Output the (X, Y) coordinate of the center of the cell containing the given text.  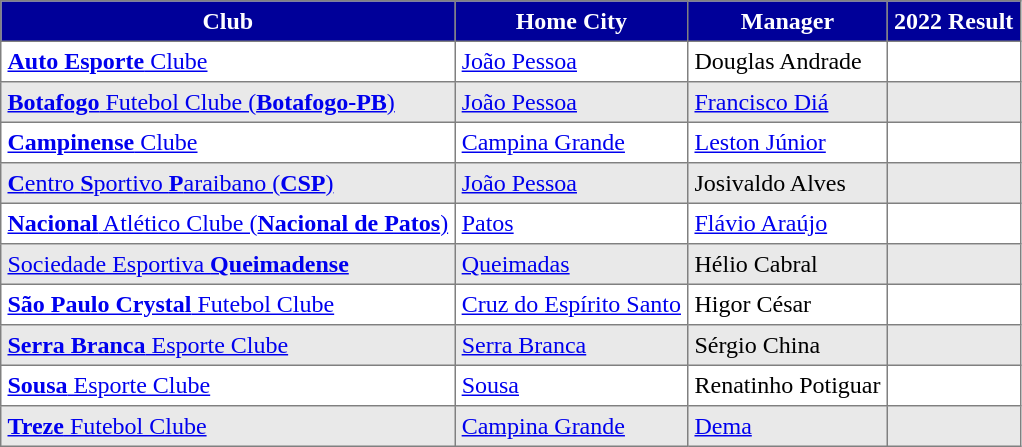
Francisco Diá (788, 102)
Cruz do Espírito Santo (572, 304)
São Paulo Crystal Futebol Clube (228, 304)
Auto Esporte Clube (228, 61)
Josivaldo Alves (788, 183)
Serra Branca (572, 345)
Douglas Andrade (788, 61)
Club (228, 21)
Flávio Araújo (788, 223)
Leston Júnior (788, 142)
Botafogo Futebol Clube (Botafogo-PB) (228, 102)
Centro Sportivo Paraibano (CSP) (228, 183)
Sociedade Esportiva Queimadense (228, 264)
Renatinho Potiguar (788, 385)
Treze Futebol Clube (228, 426)
Dema (788, 426)
Campinense Clube (228, 142)
Manager (788, 21)
Patos (572, 223)
Serra Branca Esporte Clube (228, 345)
Hélio Cabral (788, 264)
Home City (572, 21)
Queimadas (572, 264)
Higor César (788, 304)
Sérgio China (788, 345)
Sousa (572, 385)
2022 Result (954, 21)
Nacional Atlético Clube (Nacional de Patos) (228, 223)
Sousa Esporte Clube (228, 385)
